Detect which cell encompasses the target text, then output its [X, Y] center coordinate. 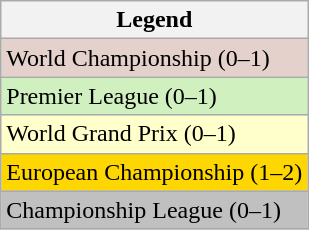
Championship League (0–1) [154, 210]
European Championship (1–2) [154, 172]
World Championship (0–1) [154, 58]
Premier League (0–1) [154, 96]
World Grand Prix (0–1) [154, 134]
Legend [154, 20]
